Pinpoint the cell where the given text exists, returning its [x, y] midpoint coordinate. 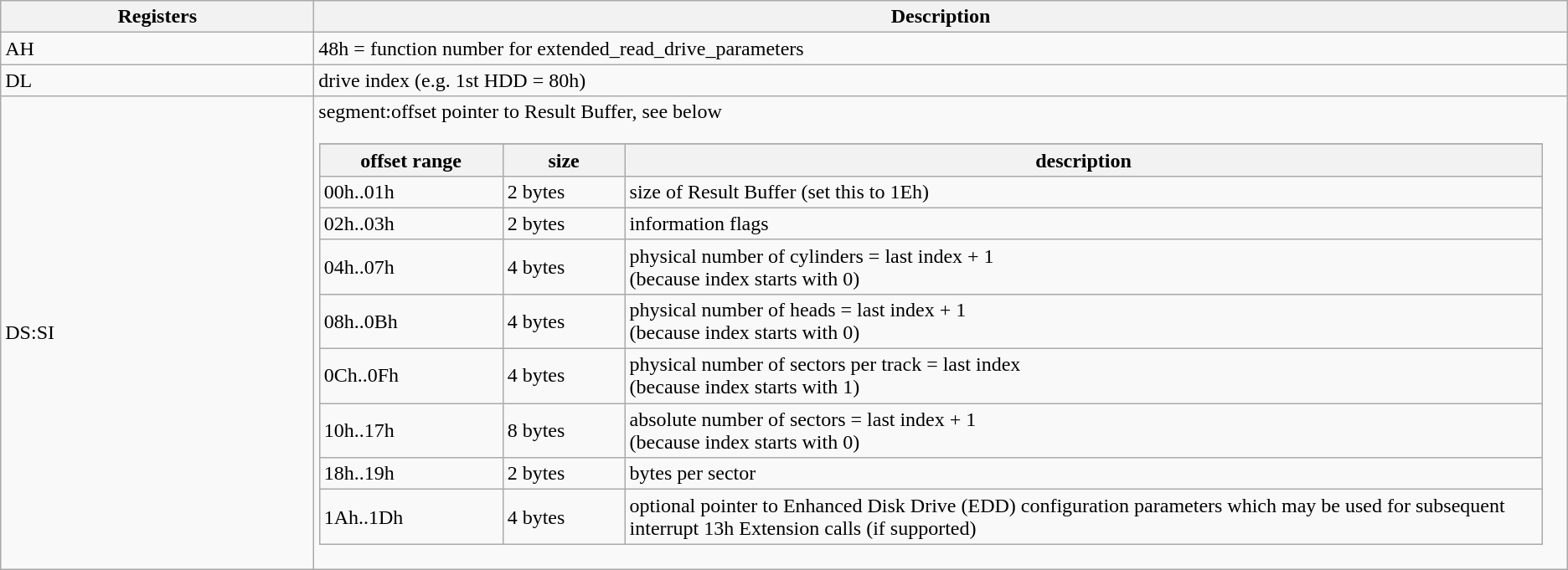
optional pointer to Enhanced Disk Drive (EDD) configuration parameters which may be used for subsequent interrupt 13h Extension calls (if supported) [1084, 517]
00h..01h [410, 192]
1Ah..1Dh [410, 517]
DS:SI [157, 333]
bytes per sector [1084, 474]
size [564, 160]
physical number of sectors per track = last index(because index starts with 1) [1084, 377]
0Ch..0Fh [410, 377]
absolute number of sectors = last index + 1(because index starts with 0) [1084, 430]
10h..17h [410, 430]
18h..19h [410, 474]
48h = function number for extended_read_drive_parameters [941, 49]
04h..07h [410, 266]
Description [941, 17]
drive index (e.g. 1st HDD = 80h) [941, 80]
AH [157, 49]
8 bytes [564, 430]
size of Result Buffer (set this to 1Eh) [1084, 192]
description [1084, 160]
offset range [410, 160]
information flags [1084, 223]
physical number of heads = last index + 1(because index starts with 0) [1084, 321]
DL [157, 80]
Registers [157, 17]
08h..0Bh [410, 321]
02h..03h [410, 223]
physical number of cylinders = last index + 1(because index starts with 0) [1084, 266]
